Search for the cell housing the specified text and yield its [X, Y] center coordinate. 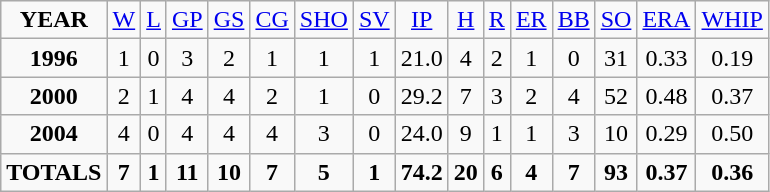
0.29 [666, 134]
0.36 [732, 172]
1996 [54, 58]
SHO [324, 20]
20 [466, 172]
0.48 [666, 96]
SV [374, 20]
YEAR [54, 20]
9 [466, 134]
29.2 [422, 96]
L [154, 20]
ERA [666, 20]
2000 [54, 96]
CG [272, 20]
24.0 [422, 134]
R [496, 20]
11 [187, 172]
GP [187, 20]
0.19 [732, 58]
31 [616, 58]
H [466, 20]
93 [616, 172]
52 [616, 96]
TOTALS [54, 172]
5 [324, 172]
BB [574, 20]
GS [229, 20]
SO [616, 20]
0.50 [732, 134]
6 [496, 172]
ER [531, 20]
0.33 [666, 58]
21.0 [422, 58]
IP [422, 20]
2004 [54, 134]
W [124, 20]
WHIP [732, 20]
74.2 [422, 172]
